Find where the given text appears and provide that cell's center as (x, y) coordinate. 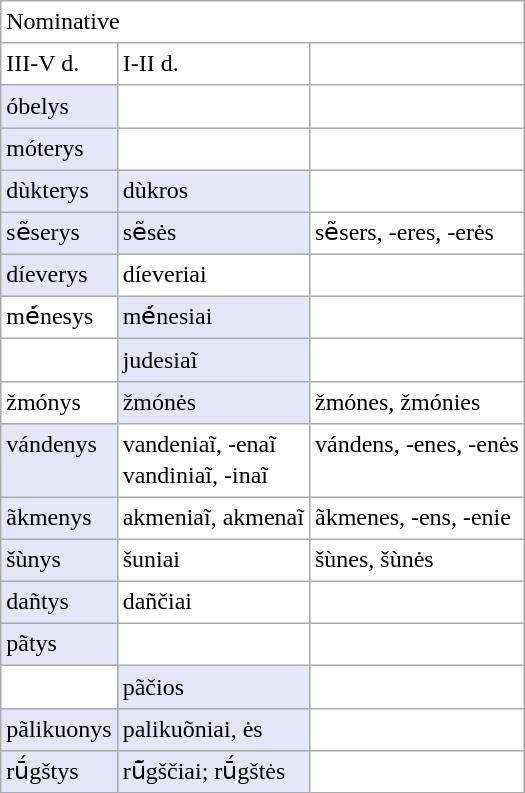
dañtys (59, 602)
šùnes, šùnės (416, 560)
sẽserys (59, 233)
šuniai (213, 560)
akmeniaĩ, akmenaĩ (213, 518)
sẽsers, -eres, -erės (416, 233)
dùkterys (59, 191)
žmónes, žmónies (416, 402)
pãtys (59, 645)
I-II d. (213, 64)
III-V d. (59, 64)
vándens, -enes, -enės (416, 460)
mė́nesiai (213, 318)
ãkmenes, -ens, -enie (416, 518)
žmónys (59, 402)
žmónės (213, 402)
Nominative (263, 22)
móterys (59, 149)
rū̃gščiai; rū́gštės (213, 771)
palikuõniai, ės (213, 729)
vándenys (59, 460)
díeveriai (213, 275)
pãlikuonys (59, 729)
óbelys (59, 106)
rū́gštys (59, 771)
judesiaĩ (213, 360)
vandeniaĩ, -enaĩvandiniaĩ, -inaĩ (213, 460)
šùnys (59, 560)
pãčios (213, 687)
ãkmenys (59, 518)
dañčiai (213, 602)
mė́nesys (59, 318)
sẽsės (213, 233)
díeverys (59, 275)
dùkros (213, 191)
